For the text-containing cell, return its midpoint in (X, Y) coordinate format. 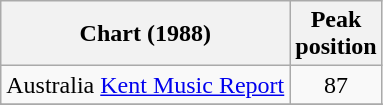
87 (336, 85)
Chart (1988) (146, 34)
Peakposition (336, 34)
Australia Kent Music Report (146, 85)
